Find where the given text appears and provide that cell's center as [X, Y] coordinate. 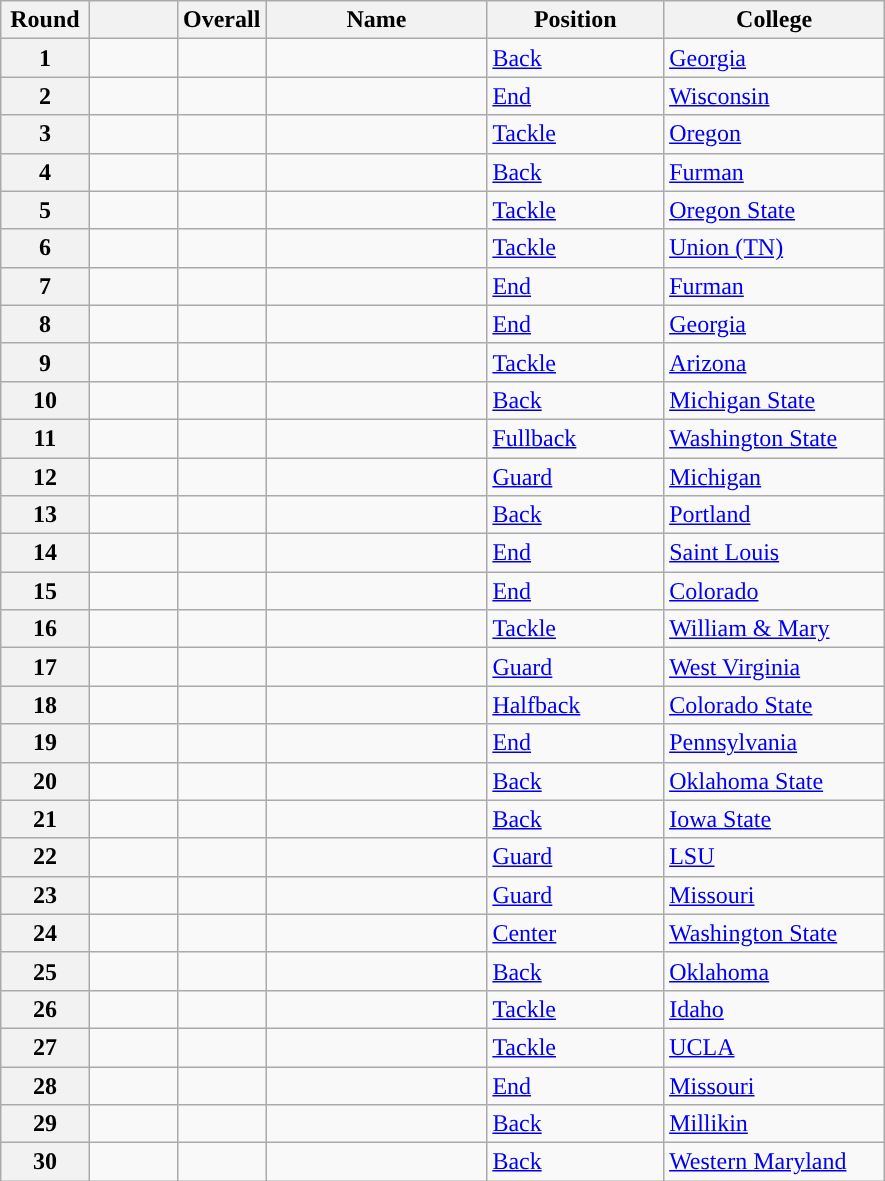
Overall [222, 20]
10 [45, 400]
Oregon State [774, 210]
Wisconsin [774, 96]
25 [45, 971]
9 [45, 362]
Halfback [576, 705]
2 [45, 96]
1 [45, 58]
17 [45, 667]
Center [576, 933]
18 [45, 705]
Union (TN) [774, 248]
Oklahoma [774, 971]
Millikin [774, 1124]
8 [45, 324]
21 [45, 819]
LSU [774, 857]
Idaho [774, 1009]
Pennsylvania [774, 743]
Name [376, 20]
28 [45, 1085]
23 [45, 895]
Saint Louis [774, 553]
16 [45, 629]
5 [45, 210]
29 [45, 1124]
West Virginia [774, 667]
15 [45, 591]
UCLA [774, 1047]
Colorado [774, 591]
Round [45, 20]
Oregon [774, 134]
Portland [774, 515]
Arizona [774, 362]
Colorado State [774, 705]
Michigan State [774, 400]
11 [45, 438]
26 [45, 1009]
22 [45, 857]
College [774, 20]
3 [45, 134]
20 [45, 781]
6 [45, 248]
12 [45, 477]
Western Maryland [774, 1162]
19 [45, 743]
30 [45, 1162]
Fullback [576, 438]
27 [45, 1047]
Michigan [774, 477]
Oklahoma State [774, 781]
14 [45, 553]
4 [45, 172]
Position [576, 20]
7 [45, 286]
Iowa State [774, 819]
William & Mary [774, 629]
24 [45, 933]
13 [45, 515]
